Locate the cell with the specified text and output its (x, y) center coordinate. 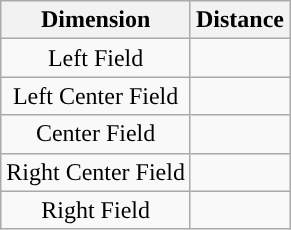
Right Center Field (96, 172)
Left Field (96, 58)
Center Field (96, 134)
Right Field (96, 210)
Distance (240, 20)
Left Center Field (96, 96)
Dimension (96, 20)
